Capture the cell that displays the provided text and extract its (X, Y) central coordinate. 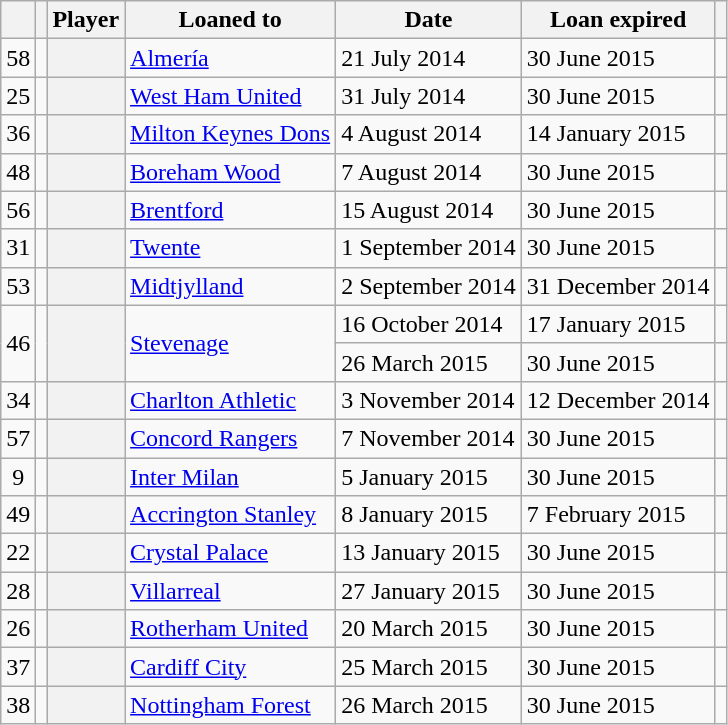
Boreham Wood (230, 172)
Milton Keynes Dons (230, 134)
5 January 2015 (429, 477)
Concord Rangers (230, 438)
28 (18, 591)
3 November 2014 (429, 400)
7 February 2015 (618, 515)
16 October 2014 (429, 324)
Crystal Palace (230, 553)
2 September 2014 (429, 286)
Twente (230, 248)
15 August 2014 (429, 210)
21 July 2014 (429, 58)
37 (18, 667)
13 January 2015 (429, 553)
4 August 2014 (429, 134)
20 March 2015 (429, 629)
7 August 2014 (429, 172)
Player (86, 20)
14 January 2015 (618, 134)
49 (18, 515)
26 (18, 629)
53 (18, 286)
Inter Milan (230, 477)
34 (18, 400)
Brentford (230, 210)
Almería (230, 58)
58 (18, 58)
8 January 2015 (429, 515)
38 (18, 705)
Accrington Stanley (230, 515)
9 (18, 477)
36 (18, 134)
Date (429, 20)
31 (18, 248)
31 July 2014 (429, 96)
48 (18, 172)
Loan expired (618, 20)
46 (18, 343)
22 (18, 553)
1 September 2014 (429, 248)
Stevenage (230, 343)
Nottingham Forest (230, 705)
56 (18, 210)
Rotherham United (230, 629)
27 January 2015 (429, 591)
Charlton Athletic (230, 400)
31 December 2014 (618, 286)
12 December 2014 (618, 400)
7 November 2014 (429, 438)
25 March 2015 (429, 667)
Villarreal (230, 591)
Loaned to (230, 20)
57 (18, 438)
Cardiff City (230, 667)
West Ham United (230, 96)
17 January 2015 (618, 324)
25 (18, 96)
Midtjylland (230, 286)
